Return the [x, y] coordinate for the center point of the cell that contains the specified text.  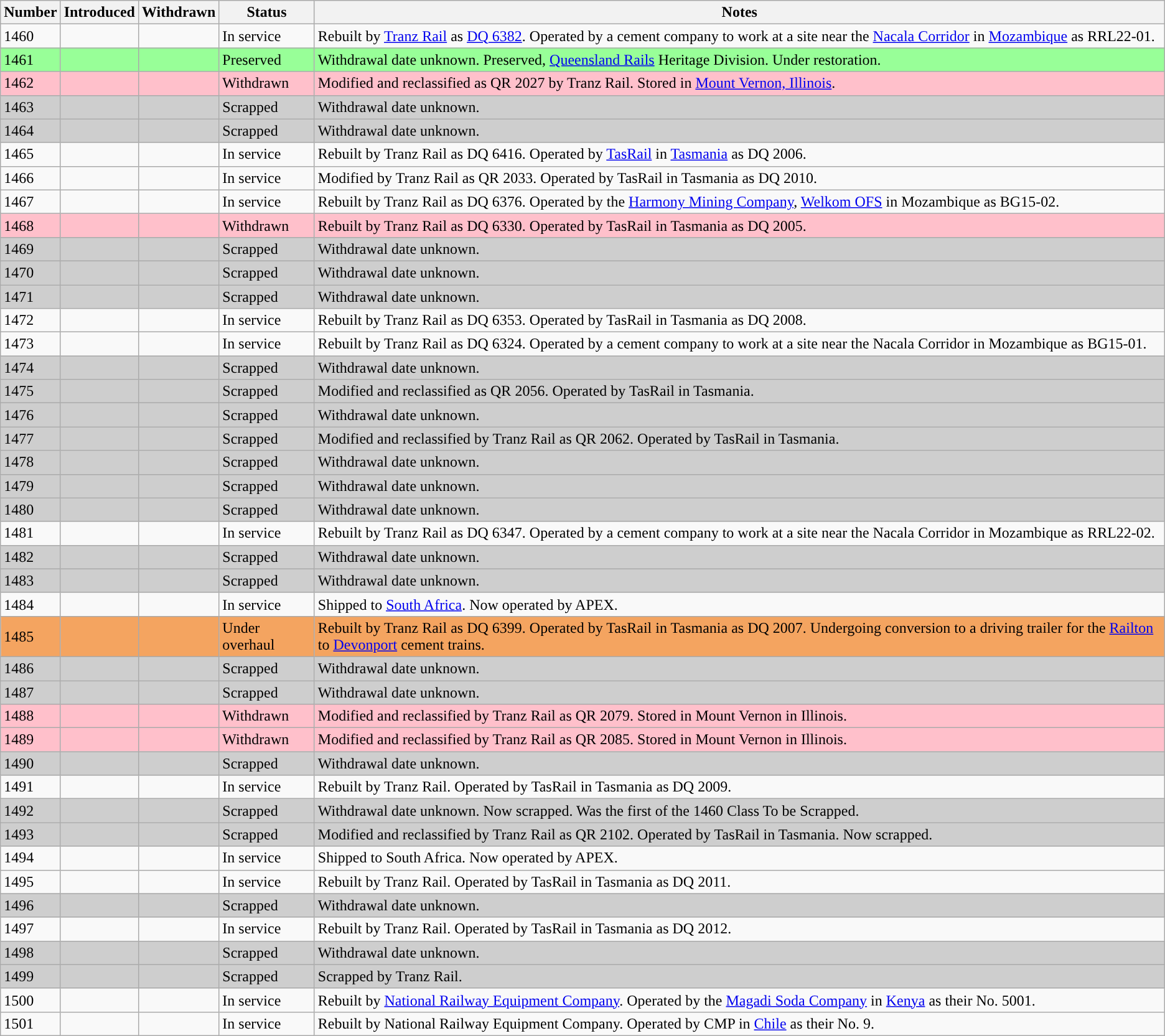
Modified and reclassified by Tranz Rail as QR 2062. Operated by TasRail in Tasmania. [739, 439]
1486 [30, 668]
Rebuilt by Tranz Rail as DQ 6347. Operated by a cement company to work at a site near the Nacala Corridor in Mozambique as RRL22-02. [739, 533]
Rebuilt by Tranz Rail as DQ 6416. Operated by TasRail in Tasmania as DQ 2006. [739, 154]
1474 [30, 368]
Rebuilt by Tranz Rail as DQ 6330. Operated by TasRail in Tasmania as DQ 2005. [739, 225]
Modified by Tranz Rail as QR 2033. Operated by TasRail in Tasmania as DQ 2010. [739, 178]
1484 [30, 604]
1488 [30, 716]
1464 [30, 131]
1500 [30, 1000]
1480 [30, 510]
Introduced [100, 12]
Modified and reclassified as QR 2056. Operated by TasRail in Tasmania. [739, 391]
1483 [30, 581]
1463 [30, 107]
1485 [30, 636]
Under overhaul [266, 636]
1477 [30, 439]
Withdrawal date unknown. Now scrapped. Was the first of the 1460 Class To be Scrapped. [739, 811]
1497 [30, 929]
1460 [30, 36]
1461 [30, 60]
Rebuilt by National Railway Equipment Company. Operated by the Magadi Soda Company in Kenya as their No. 5001. [739, 1000]
1472 [30, 320]
1482 [30, 557]
1491 [30, 787]
Number [30, 12]
1462 [30, 83]
1494 [30, 858]
Modified and reclassified by Tranz Rail as QR 2079. Stored in Mount Vernon in Illinois. [739, 716]
1466 [30, 178]
Rebuilt by Tranz Rail. Operated by TasRail in Tasmania as DQ 2009. [739, 787]
1496 [30, 905]
1479 [30, 486]
1465 [30, 154]
1501 [30, 1024]
Modified and reclassified by Tranz Rail as QR 2085. Stored in Mount Vernon in Illinois. [739, 740]
1467 [30, 202]
1499 [30, 976]
1468 [30, 225]
Rebuilt by Tranz Rail as DQ 6353. Operated by TasRail in Tasmania as DQ 2008. [739, 320]
1475 [30, 391]
Rebuilt by Tranz Rail as DQ 6324. Operated by a cement company to work at a site near the Nacala Corridor in Mozambique as BG15-01. [739, 344]
1478 [30, 462]
1492 [30, 811]
1476 [30, 415]
1473 [30, 344]
Modified and reclassified as QR 2027 by Tranz Rail. Stored in Mount Vernon, Illinois. [739, 83]
Rebuilt by Tranz Rail. Operated by TasRail in Tasmania as DQ 2011. [739, 882]
Rebuilt by Tranz Rail. Operated by TasRail in Tasmania as DQ 2012. [739, 929]
Scrapped by Tranz Rail. [739, 976]
1487 [30, 693]
Rebuilt by Tranz Rail as DQ 6376. Operated by the Harmony Mining Company, Welkom OFS in Mozambique as BG15-02. [739, 202]
1493 [30, 834]
1470 [30, 273]
Preserved [266, 60]
Notes [739, 12]
1469 [30, 249]
1490 [30, 763]
Modified and reclassified by Tranz Rail as QR 2102. Operated by TasRail in Tasmania. Now scrapped. [739, 834]
Status [266, 12]
1495 [30, 882]
1498 [30, 953]
Rebuilt by Tranz Rail as DQ 6382. Operated by a cement company to work at a site near the Nacala Corridor in Mozambique as RRL22-01. [739, 36]
1489 [30, 740]
1471 [30, 297]
Withdrawal date unknown. Preserved, Queensland Rails Heritage Division. Under restoration. [739, 60]
Rebuilt by National Railway Equipment Company. Operated by CMP in Chile as their No. 9. [739, 1024]
1481 [30, 533]
